Locate the cell with the specified text and output its [X, Y] center coordinate. 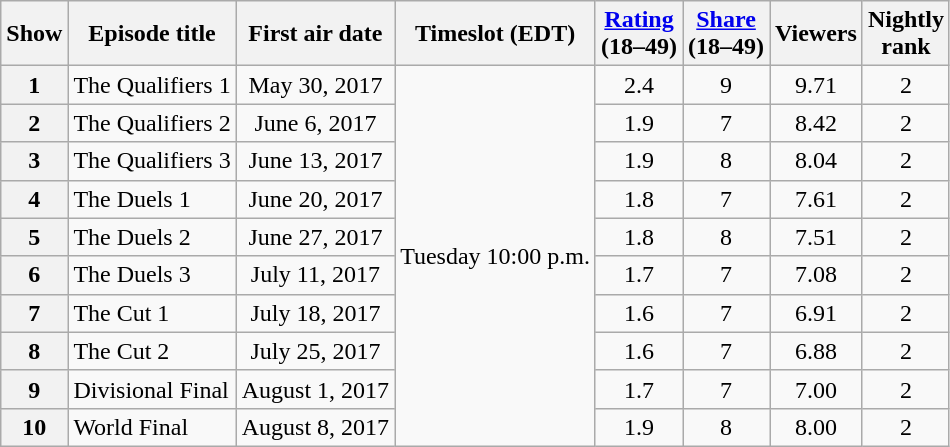
The Qualifiers 2 [152, 123]
The Qualifiers 1 [152, 85]
7.51 [816, 237]
June 13, 2017 [315, 161]
Divisional Final [152, 389]
Timeslot (EDT) [496, 34]
Rating(18–49) [638, 34]
Show [34, 34]
Episode title [152, 34]
1 [34, 85]
The Duels 1 [152, 199]
7.00 [816, 389]
Tuesday 10:00 p.m. [496, 256]
July 18, 2017 [315, 313]
7.08 [816, 275]
6.91 [816, 313]
May 30, 2017 [315, 85]
July 11, 2017 [315, 275]
The Cut 1 [152, 313]
August 1, 2017 [315, 389]
5 [34, 237]
6.88 [816, 351]
The Cut 2 [152, 351]
10 [34, 427]
2.4 [638, 85]
4 [34, 199]
6 [34, 275]
3 [34, 161]
June 6, 2017 [315, 123]
June 20, 2017 [315, 199]
Share(18–49) [726, 34]
World Final [152, 427]
June 27, 2017 [315, 237]
Nightlyrank [906, 34]
August 8, 2017 [315, 427]
8.42 [816, 123]
July 25, 2017 [315, 351]
The Qualifiers 3 [152, 161]
8.04 [816, 161]
The Duels 2 [152, 237]
9.71 [816, 85]
First air date [315, 34]
Viewers [816, 34]
7.61 [816, 199]
8.00 [816, 427]
The Duels 3 [152, 275]
